Extract the [x, y] coordinate from the center of the cell holding the provided text.  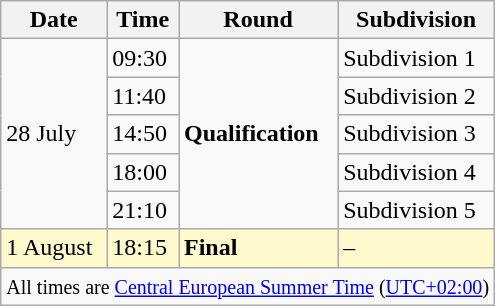
18:00 [143, 172]
11:40 [143, 96]
Subdivision 4 [416, 172]
Time [143, 20]
Subdivision 3 [416, 134]
Round [258, 20]
1 August [54, 248]
14:50 [143, 134]
21:10 [143, 210]
Subdivision 5 [416, 210]
Date [54, 20]
Subdivision [416, 20]
Final [258, 248]
09:30 [143, 58]
All times are Central European Summer Time (UTC+02:00) [248, 286]
– [416, 248]
Subdivision 1 [416, 58]
Qualification [258, 134]
18:15 [143, 248]
28 July [54, 134]
Subdivision 2 [416, 96]
